Return the [X, Y] coordinate for the center point of the cell that contains the specified text.  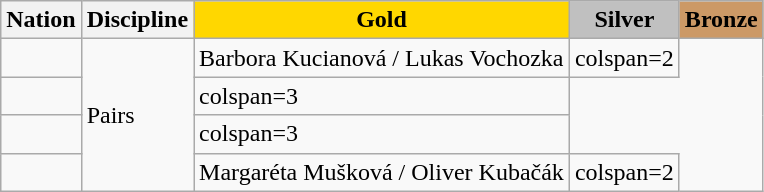
Gold [382, 20]
Pairs [137, 115]
Margaréta Mušková / Oliver Kubačák [382, 172]
Barbora Kucianová / Lukas Vochozka [382, 58]
Discipline [137, 20]
Silver [624, 20]
Bronze [721, 20]
Nation [41, 20]
